Locate the cell with the specified text and output its [x, y] center coordinate. 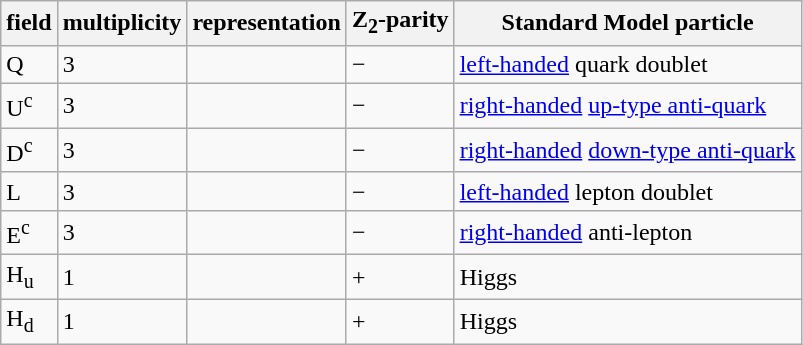
multiplicity [122, 23]
Hd [29, 321]
L [29, 191]
field [29, 23]
Standard Model particle [628, 23]
right-handed anti-lepton [628, 232]
right-handed up-type anti-quark [628, 106]
representation [266, 23]
Q [29, 64]
Hu [29, 277]
left-handed quark doublet [628, 64]
right-handed down-type anti-quark [628, 150]
Z2-parity [400, 23]
Dc [29, 150]
Uc [29, 106]
Ec [29, 232]
left-handed lepton doublet [628, 191]
